Detect which cell encompasses the target text, then output its (X, Y) center coordinate. 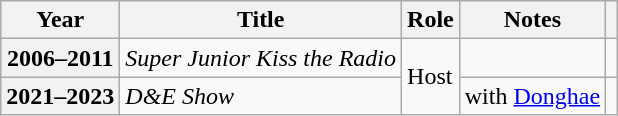
2006–2011 (60, 58)
Title (261, 20)
D&E Show (261, 96)
Year (60, 20)
Super Junior Kiss the Radio (261, 58)
Host (431, 77)
Notes (532, 20)
Role (431, 20)
2021–2023 (60, 96)
with Donghae (532, 96)
